Search for the cell housing the specified text and yield its (x, y) center coordinate. 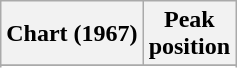
Chart (1967) (72, 34)
Peakposition (189, 34)
